Identify which cell holds the provided text, then report its [X, Y] central coordinate. 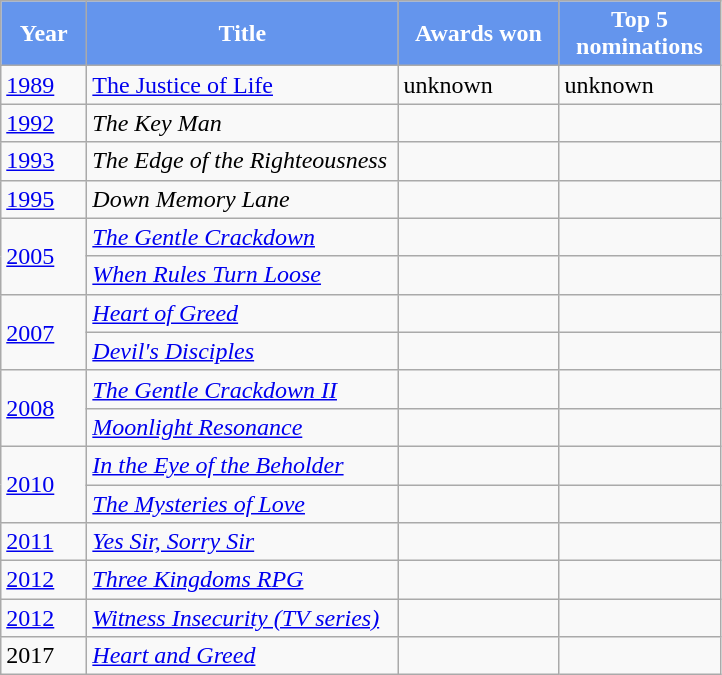
2008 [44, 408]
Three Kingdoms RPG [242, 580]
2007 [44, 332]
2011 [44, 542]
Down Memory Lane [242, 199]
1992 [44, 123]
2017 [44, 656]
Title [242, 34]
The Gentle Crackdown [242, 237]
Heart and Greed [242, 656]
When Rules Turn Loose [242, 275]
The Gentle Crackdown II [242, 389]
In the Eye of the Beholder [242, 465]
Witness Insecurity (TV series) [242, 618]
Awards won [478, 34]
Top 5 nominations [640, 34]
Yes Sir, Sorry Sir [242, 542]
Heart of Greed [242, 313]
The Mysteries of Love [242, 503]
The Key Man [242, 123]
2005 [44, 256]
1993 [44, 161]
2010 [44, 484]
The Justice of Life [242, 85]
Moonlight Resonance [242, 427]
The Edge of the Righteousness [242, 161]
1989 [44, 85]
Year [44, 34]
Devil's Disciples [242, 351]
1995 [44, 199]
